Provide the [x, y] coordinate of the cell's center where the given text is located.  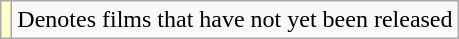
Denotes films that have not yet been released [235, 20]
